Determine the [x, y] coordinate at the center of the cell enclosing the given text.  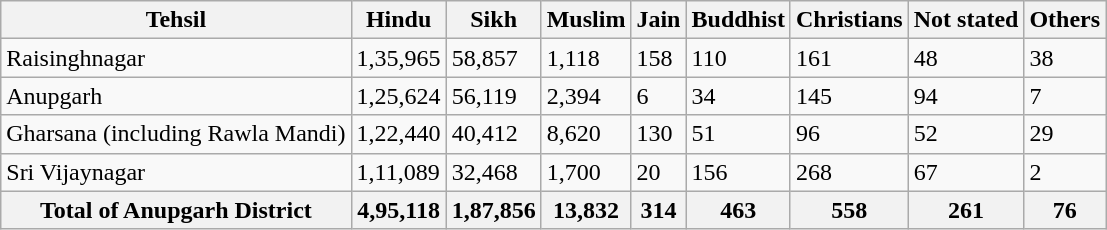
13,832 [586, 210]
Gharsana (including Rawla Mandi) [176, 134]
48 [966, 58]
Raisinghnagar [176, 58]
40,412 [494, 134]
38 [1065, 58]
145 [849, 96]
1,11,089 [398, 172]
2,394 [586, 96]
7 [1065, 96]
96 [849, 134]
58,857 [494, 58]
Christians [849, 20]
34 [738, 96]
6 [658, 96]
1,700 [586, 172]
Others [1065, 20]
94 [966, 96]
29 [1065, 134]
130 [658, 134]
8,620 [586, 134]
1,118 [586, 58]
4,95,118 [398, 210]
314 [658, 210]
Tehsil [176, 20]
Hindu [398, 20]
156 [738, 172]
268 [849, 172]
Jain [658, 20]
Sri Vijaynagar [176, 172]
Muslim [586, 20]
1,25,624 [398, 96]
Sikh [494, 20]
161 [849, 58]
1,22,440 [398, 134]
67 [966, 172]
1,87,856 [494, 210]
Not stated [966, 20]
261 [966, 210]
56,119 [494, 96]
51 [738, 134]
1,35,965 [398, 58]
32,468 [494, 172]
Total of Anupgarh District [176, 210]
2 [1065, 172]
158 [658, 58]
Anupgarh [176, 96]
52 [966, 134]
76 [1065, 210]
Buddhist [738, 20]
20 [658, 172]
110 [738, 58]
558 [849, 210]
463 [738, 210]
